Pinpoint the cell where the given text exists, returning its [x, y] midpoint coordinate. 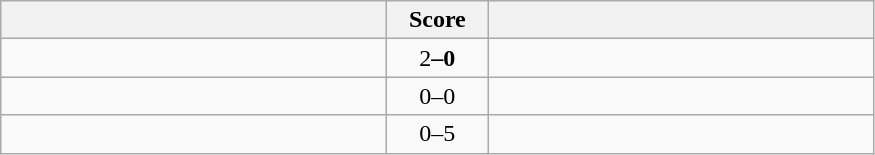
0–0 [438, 96]
Score [438, 20]
2–0 [438, 58]
0–5 [438, 134]
